For the text-containing cell, return its midpoint in (x, y) coordinate format. 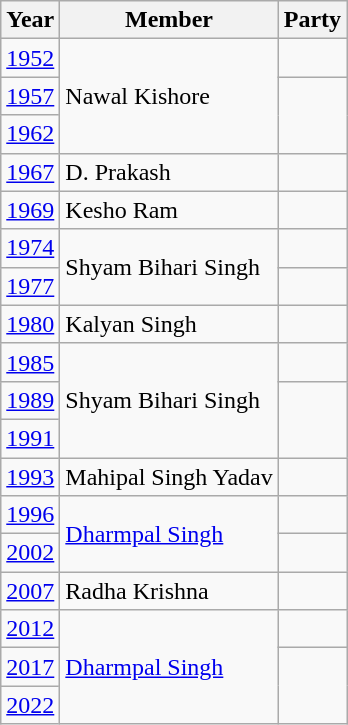
Kesho Ram (169, 210)
2007 (30, 591)
1985 (30, 362)
1980 (30, 324)
1989 (30, 400)
1969 (30, 210)
2012 (30, 629)
1991 (30, 438)
Radha Krishna (169, 591)
Party (312, 20)
1967 (30, 172)
1952 (30, 58)
1977 (30, 286)
1993 (30, 477)
Nawal Kishore (169, 96)
Kalyan Singh (169, 324)
1974 (30, 248)
D. Prakash (169, 172)
2017 (30, 667)
2022 (30, 705)
Member (169, 20)
1957 (30, 96)
1962 (30, 134)
1996 (30, 515)
Mahipal Singh Yadav (169, 477)
2002 (30, 553)
Year (30, 20)
